Provide the [x, y] coordinate of the cell's center where the given text is located.  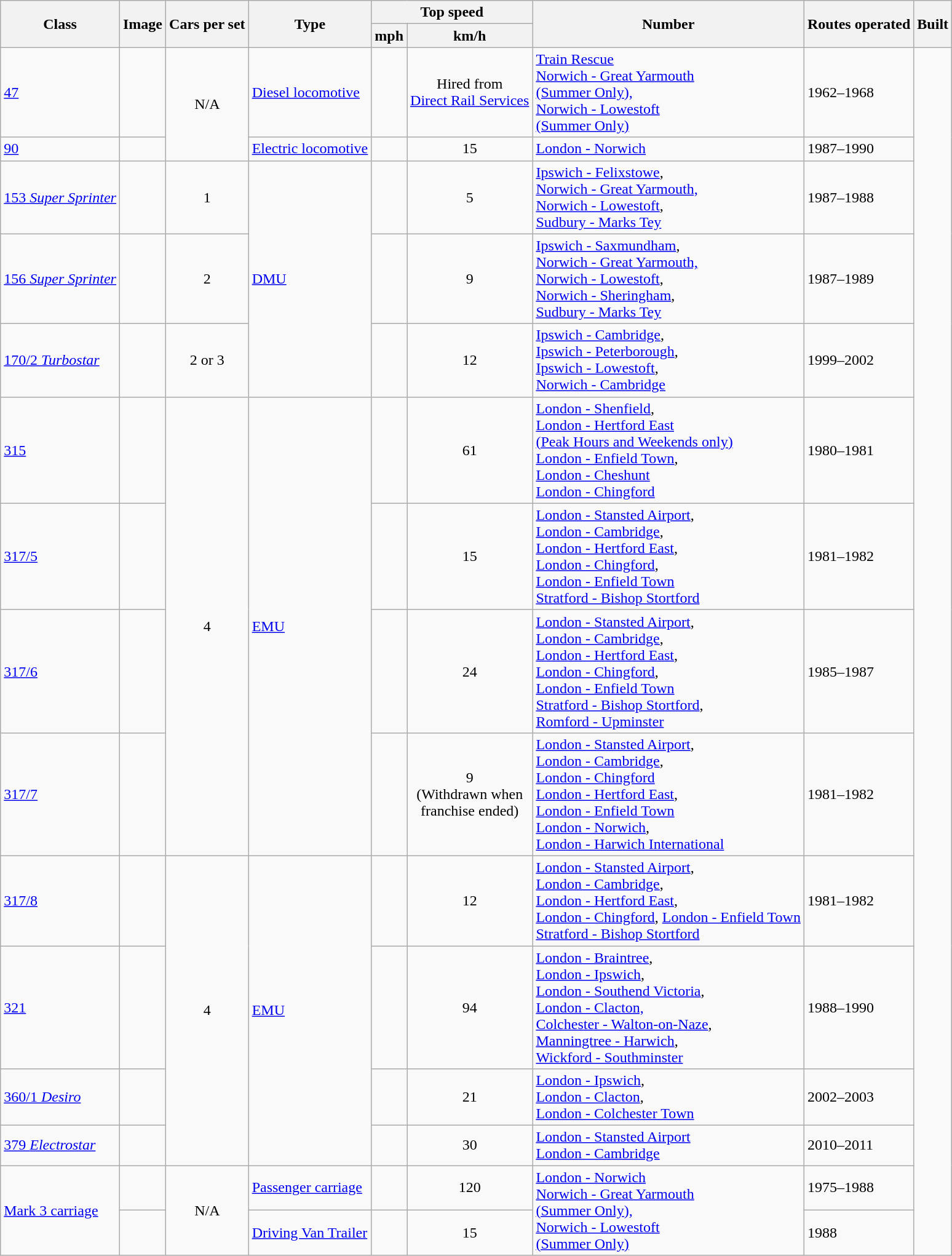
London - Shenfield,London - Hertford East(Peak Hours and Weekends only)London - Enfield Town,London - CheshuntLondon - Chingford [668, 450]
1980–1981 [859, 450]
Class [60, 24]
London - Stansted AirportLondon - Cambridge [668, 1145]
379 Electrostar [60, 1145]
1987–1988 [859, 197]
30 [470, 1145]
61 [470, 450]
Driving Van Trailer [310, 1233]
London - Ipswich,London - Clacton,London - Colchester Town [668, 1097]
Passenger carriage [310, 1188]
1988 [859, 1233]
1 [208, 197]
Ipswich - Cambridge,Ipswich - Peterborough,Ipswich - Lowestoft,Norwich - Cambridge [668, 360]
Diesel locomotive [310, 92]
Type [310, 24]
47 [60, 92]
Number [668, 24]
2 [208, 279]
24 [470, 671]
21 [470, 1097]
170/2 Turbostar [60, 360]
Top speed [452, 12]
km/h [470, 36]
317/6 [60, 671]
360/1 Desiro [60, 1097]
1987–1989 [859, 279]
2002–2003 [859, 1097]
Ipswich - Felixstowe,Norwich - Great Yarmouth,Norwich - Lowestoft,Sudbury - Marks Tey [668, 197]
Cars per set [208, 24]
156 Super Sprinter [60, 279]
mph [389, 36]
London - Norwich [668, 149]
DMU [310, 279]
London - Stansted Airport,London - Cambridge,London - Hertford East,London - Chingford,London - Enfield TownStratford - Bishop Stortford [668, 556]
2010–2011 [859, 1145]
Mark 3 carriage [60, 1210]
London - Stansted Airport,London - Cambridge,London - Hertford East,London - Chingford, London - Enfield TownStratford - Bishop Stortford [668, 900]
London - NorwichNorwich - Great Yarmouth(Summer Only),Norwich - Lowestoft(Summer Only) [668, 1210]
321 [60, 1008]
317/8 [60, 900]
Train RescueNorwich - Great Yarmouth(Summer Only),Norwich - Lowestoft(Summer Only) [668, 92]
1985–1987 [859, 671]
317/5 [60, 556]
90 [60, 149]
153 Super Sprinter [60, 197]
Routes operated [859, 24]
Image [143, 24]
1987–1990 [859, 149]
Ipswich - Saxmundham,Norwich - Great Yarmouth,Norwich - Lowestoft,Norwich - Sheringham,Sudbury - Marks Tey [668, 279]
Hired fromDirect Rail Services [470, 92]
1988–1990 [859, 1008]
120 [470, 1188]
2 or 3 [208, 360]
Built [933, 24]
5 [470, 197]
Electric locomotive [310, 149]
9(Withdrawn whenfranchise ended) [470, 794]
317/7 [60, 794]
315 [60, 450]
9 [470, 279]
1962–1968 [859, 92]
94 [470, 1008]
1999–2002 [859, 360]
1975–1988 [859, 1188]
